Extract the (X, Y) coordinate from the center of the cell holding the provided text.  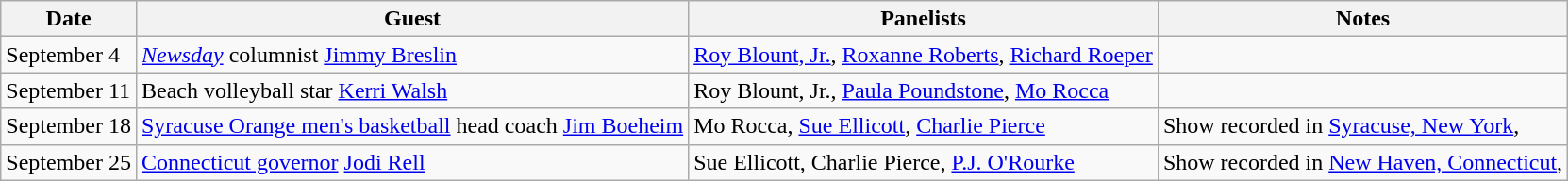
September 11 (69, 90)
Mo Rocca, Sue Ellicott, Charlie Pierce (924, 126)
September 18 (69, 126)
Show recorded in Syracuse, New York, (1362, 126)
Newsday columnist Jimmy Breslin (411, 55)
Connecticut governor Jodi Rell (411, 162)
Sue Ellicott, Charlie Pierce, P.J. O'Rourke (924, 162)
Panelists (924, 19)
Roy Blount, Jr., Paula Poundstone, Mo Rocca (924, 90)
September 4 (69, 55)
Beach volleyball star Kerri Walsh (411, 90)
Roy Blount, Jr., Roxanne Roberts, Richard Roeper (924, 55)
September 25 (69, 162)
Notes (1362, 19)
Date (69, 19)
Syracuse Orange men's basketball head coach Jim Boeheim (411, 126)
Guest (411, 19)
Show recorded in New Haven, Connecticut, (1362, 162)
